Search for the cell housing the specified text and yield its (X, Y) center coordinate. 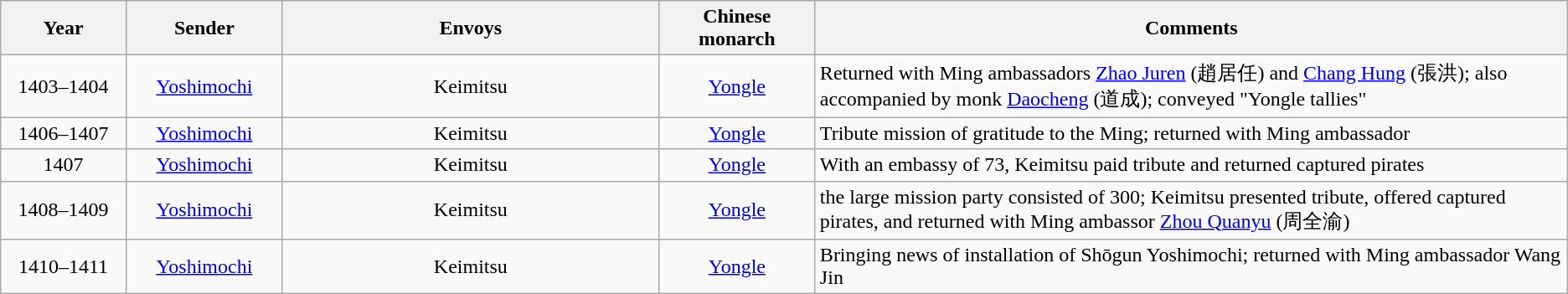
With an embassy of 73, Keimitsu paid tribute and returned captured pirates (1191, 165)
Comments (1191, 28)
Envoys (471, 28)
Tribute mission of gratitude to the Ming; returned with Ming ambassador (1191, 133)
the large mission party consisted of 300; Keimitsu presented tribute, offered captured pirates, and returned with Ming ambassor Zhou Quanyu (周全渝) (1191, 210)
1403–1404 (64, 86)
Sender (204, 28)
1407 (64, 165)
1406–1407 (64, 133)
Returned with Ming ambassadors Zhao Juren (趙居任) and Chang Hung (張洪); also accompanied by monk Daocheng (道成); conveyed "Yongle tallies" (1191, 86)
1408–1409 (64, 210)
Bringing news of installation of Shōgun Yoshimochi; returned with Ming ambassador Wang Jin (1191, 266)
Year (64, 28)
Chinese monarch (737, 28)
1410–1411 (64, 266)
